Output the [X, Y] coordinate of the center of the cell containing the given text.  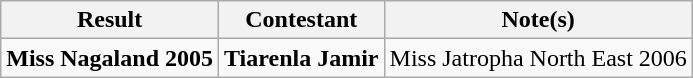
Contestant [302, 20]
Note(s) [538, 20]
Miss Jatropha North East 2006 [538, 58]
Miss Nagaland 2005 [110, 58]
Result [110, 20]
Tiarenla Jamir [302, 58]
